Capture the cell that displays the provided text and extract its (X, Y) central coordinate. 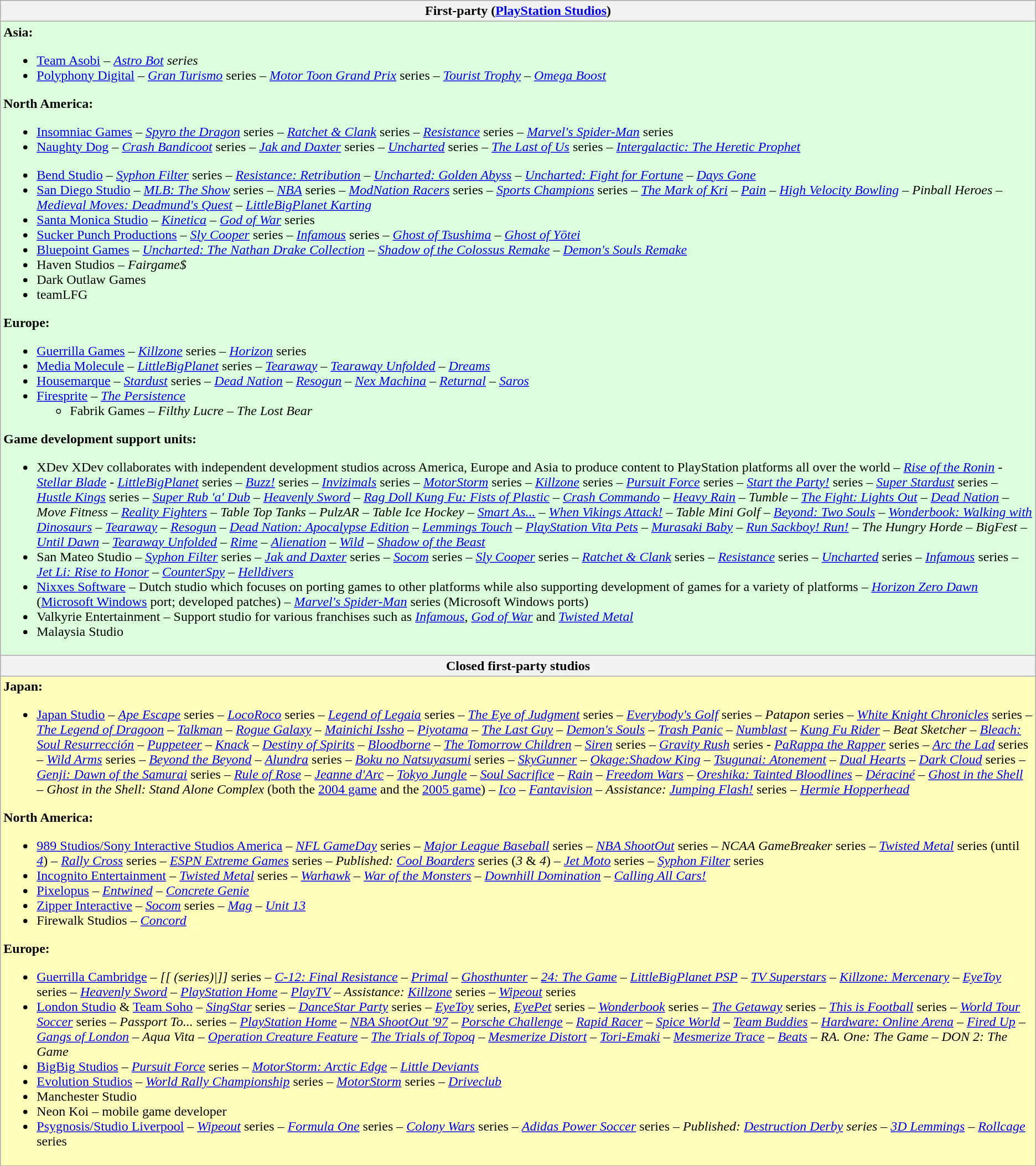
First-party (PlayStation Studios) (518, 11)
Closed first-party studios (518, 666)
